Detect which cell encompasses the target text, then output its (X, Y) center coordinate. 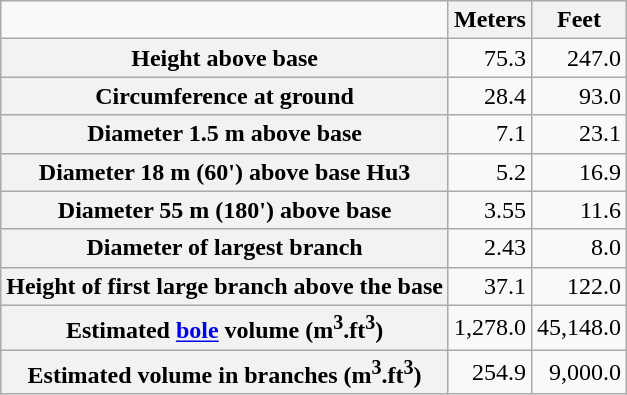
93.0 (578, 96)
Diameter 1.5 m above base (225, 134)
37.1 (490, 286)
Circumference at ground (225, 96)
Meters (490, 20)
2.43 (490, 248)
Diameter 18 m (60') above base Hu3 (225, 172)
9,000.0 (578, 372)
Estimated bole volume (m3.ft3) (225, 328)
11.6 (578, 210)
28.4 (490, 96)
5.2 (490, 172)
Height above base (225, 58)
247.0 (578, 58)
Height of first large branch above the base (225, 286)
Diameter of largest branch (225, 248)
23.1 (578, 134)
1,278.0 (490, 328)
16.9 (578, 172)
Estimated volume in branches (m3.ft3) (225, 372)
Feet (578, 20)
3.55 (490, 210)
122.0 (578, 286)
Diameter 55 m (180') above base (225, 210)
75.3 (490, 58)
45,148.0 (578, 328)
7.1 (490, 134)
254.9 (490, 372)
8.0 (578, 248)
